Provide the [x, y] coordinate of the cell's center where the given text is located.  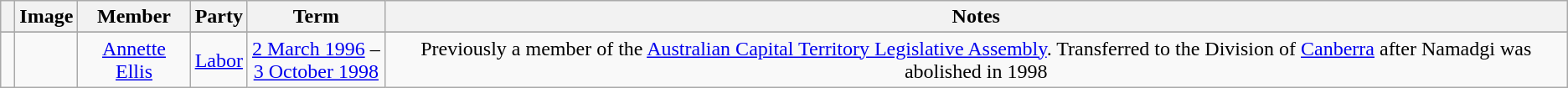
Party [219, 17]
Annette Ellis [134, 60]
2 March 1996 –3 October 1998 [316, 60]
Member [134, 17]
Notes [976, 17]
Term [316, 17]
Image [47, 17]
Labor [219, 60]
